Provide the (x, y) coordinate of the cell's center where the given text is located.  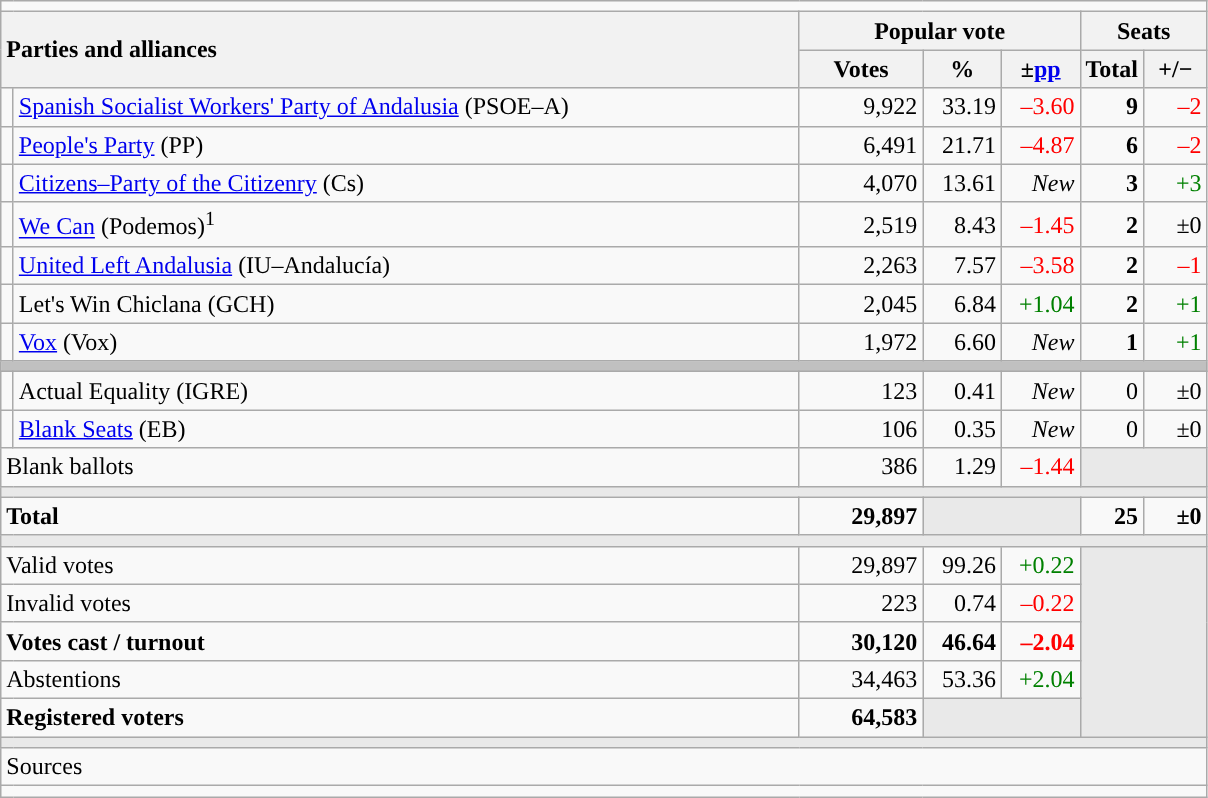
–4.87 (1040, 145)
9,922 (861, 107)
+/− (1176, 69)
21.71 (962, 145)
6 (1112, 145)
+0.22 (1040, 565)
+1.04 (1040, 304)
386 (861, 467)
Let's Win Chiclana (GCH) (406, 304)
Valid votes (400, 565)
Parties and alliances (400, 50)
6.84 (962, 304)
% (962, 69)
34,463 (861, 679)
1,972 (861, 342)
Citizens–Party of the Citizenry (Cs) (406, 183)
0.41 (962, 391)
9 (1112, 107)
–1 (1176, 266)
46.64 (962, 641)
53.36 (962, 679)
4,070 (861, 183)
We Can (Podemos)1 (406, 224)
+2.04 (1040, 679)
–3.58 (1040, 266)
2,045 (861, 304)
7.57 (962, 266)
2,519 (861, 224)
223 (861, 603)
33.19 (962, 107)
–1.45 (1040, 224)
99.26 (962, 565)
106 (861, 429)
Blank Seats (EB) (406, 429)
123 (861, 391)
–1.44 (1040, 467)
People's Party (PP) (406, 145)
1.29 (962, 467)
±pp (1040, 69)
1 (1112, 342)
Seats (1144, 31)
Registered voters (400, 718)
Vox (Vox) (406, 342)
25 (1112, 516)
13.61 (962, 183)
6,491 (861, 145)
2,263 (861, 266)
6.60 (962, 342)
Votes cast / turnout (400, 641)
Sources (604, 767)
3 (1112, 183)
+3 (1176, 183)
Popular vote (940, 31)
Abstentions (400, 679)
Actual Equality (IGRE) (406, 391)
United Left Andalusia (IU–Andalucía) (406, 266)
–3.60 (1040, 107)
Votes (861, 69)
0.74 (962, 603)
8.43 (962, 224)
64,583 (861, 718)
Spanish Socialist Workers' Party of Andalusia (PSOE–A) (406, 107)
Blank ballots (400, 467)
Invalid votes (400, 603)
30,120 (861, 641)
0.35 (962, 429)
–0.22 (1040, 603)
–2.04 (1040, 641)
